From the cell containing the given text, extract its center point as [x, y] coordinate. 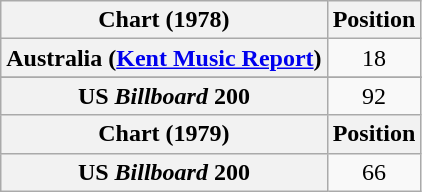
Chart (1979) [164, 134]
Chart (1978) [164, 20]
92 [374, 96]
Australia (Kent Music Report) [164, 58]
66 [374, 172]
18 [374, 58]
